Determine the [X, Y] coordinate at the center of the cell enclosing the given text.  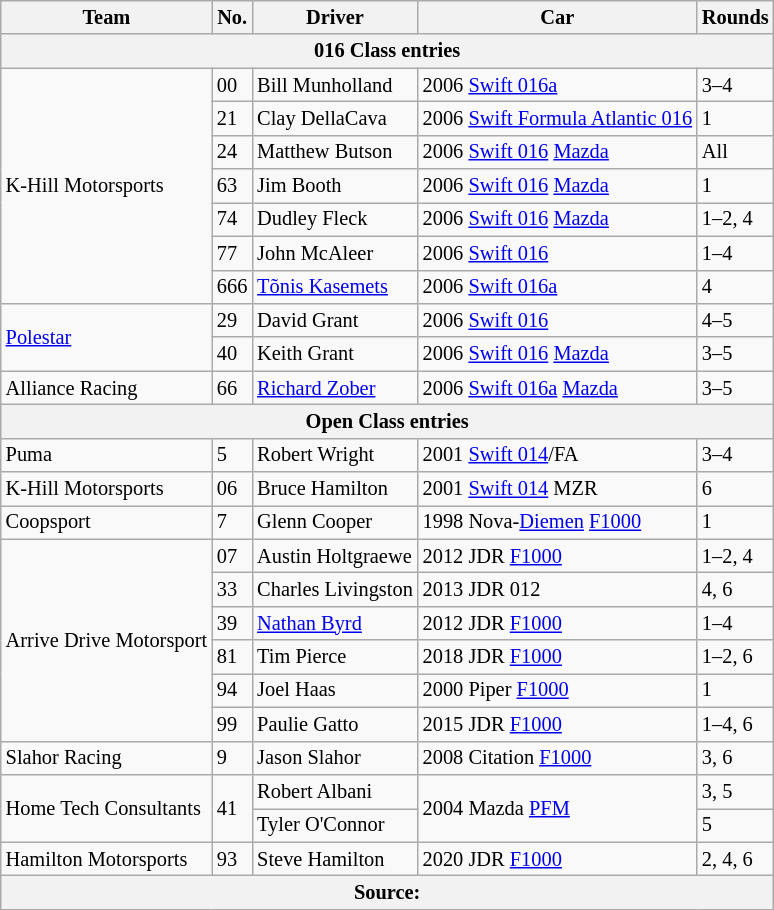
Bill Munholland [334, 85]
666 [232, 287]
2015 JDR F1000 [558, 724]
33 [232, 589]
3, 6 [736, 758]
2008 Citation F1000 [558, 758]
Dudley Fleck [334, 219]
94 [232, 690]
Charles Livingston [334, 589]
Matthew Butson [334, 152]
John McAleer [334, 253]
2018 JDR F1000 [558, 657]
Glenn Cooper [334, 522]
Robert Wright [334, 455]
016 Class entries [388, 51]
Tim Pierce [334, 657]
Steve Hamilton [334, 859]
Robert Albani [334, 791]
06 [232, 489]
4 [736, 287]
81 [232, 657]
Polestar [106, 336]
Jason Slahor [334, 758]
9 [232, 758]
2, 4, 6 [736, 859]
Rounds [736, 17]
Puma [106, 455]
Tyler O'Connor [334, 825]
7 [232, 522]
Arrive Drive Motorsport [106, 640]
2006 Swift Formula Atlantic 016 [558, 118]
4, 6 [736, 589]
63 [232, 186]
39 [232, 623]
Paulie Gatto [334, 724]
1998 Nova-Diemen F1000 [558, 522]
Alliance Racing [106, 388]
4–5 [736, 320]
Joel Haas [334, 690]
1–2, 6 [736, 657]
2004 Mazda PFM [558, 808]
Bruce Hamilton [334, 489]
74 [232, 219]
2001 Swift 014/FA [558, 455]
Hamilton Motorsports [106, 859]
All [736, 152]
77 [232, 253]
Home Tech Consultants [106, 808]
24 [232, 152]
41 [232, 808]
2020 JDR F1000 [558, 859]
Clay DellaCava [334, 118]
David Grant [334, 320]
93 [232, 859]
Keith Grant [334, 354]
99 [232, 724]
Austin Holtgraewe [334, 556]
66 [232, 388]
Team [106, 17]
Slahor Racing [106, 758]
Source: [388, 892]
Driver [334, 17]
Richard Zober [334, 388]
00 [232, 85]
07 [232, 556]
29 [232, 320]
Coopsport [106, 522]
Nathan Byrd [334, 623]
2000 Piper F1000 [558, 690]
Open Class entries [388, 421]
Tõnis Kasemets [334, 287]
40 [232, 354]
21 [232, 118]
6 [736, 489]
No. [232, 17]
2013 JDR 012 [558, 589]
3, 5 [736, 791]
1–4, 6 [736, 724]
Car [558, 17]
2001 Swift 014 MZR [558, 489]
2006 Swift 016a Mazda [558, 388]
Jim Booth [334, 186]
